Extract the [X, Y] coordinate from the center of the cell holding the provided text.  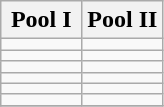
Pool I [42, 20]
Pool II [122, 20]
